Search for the cell housing the specified text and yield its [x, y] center coordinate. 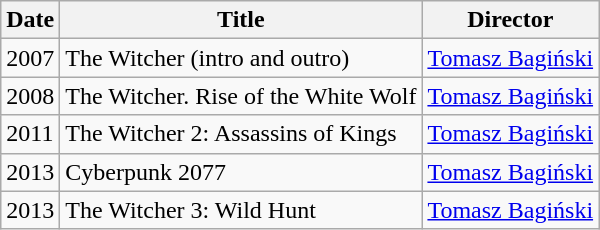
2008 [30, 96]
The Witcher 3: Wild Hunt [241, 210]
Cyberpunk 2077 [241, 172]
The Witcher 2: Assassins of Kings [241, 134]
Director [510, 20]
Date [30, 20]
2007 [30, 58]
The Witcher (intro and outro) [241, 58]
2011 [30, 134]
The Witcher. Rise of the White Wolf [241, 96]
Title [241, 20]
